Return (X, Y) of the center of cell containing provided text 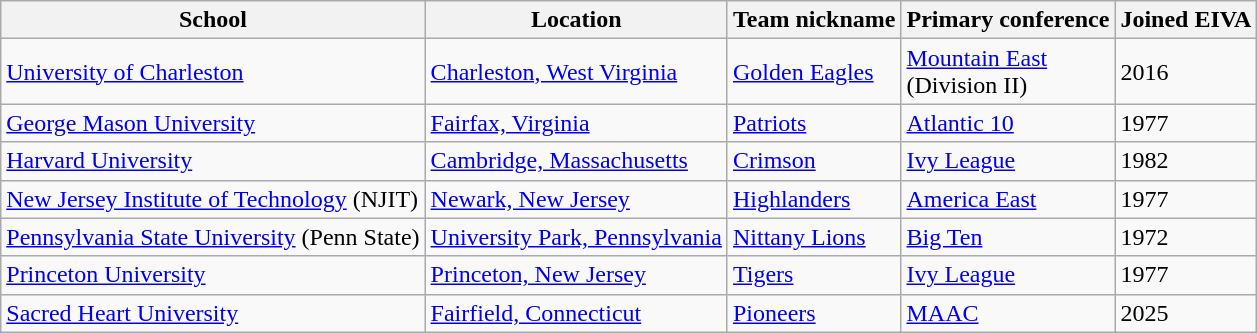
Pennsylvania State University (Penn State) (213, 237)
Nittany Lions (814, 237)
Sacred Heart University (213, 313)
Cambridge, Massachusetts (576, 161)
Crimson (814, 161)
Princeton University (213, 275)
1982 (1186, 161)
2025 (1186, 313)
America East (1008, 199)
School (213, 20)
Big Ten (1008, 237)
Fairfax, Virginia (576, 123)
University Park, Pennsylvania (576, 237)
Patriots (814, 123)
Newark, New Jersey (576, 199)
2016 (1186, 72)
Pioneers (814, 313)
Mountain East (Division II) (1008, 72)
Joined EIVA (1186, 20)
Tigers (814, 275)
George Mason University (213, 123)
Primary conference (1008, 20)
Location (576, 20)
1972 (1186, 237)
Harvard University (213, 161)
Team nickname (814, 20)
New Jersey Institute of Technology (NJIT) (213, 199)
Princeton, New Jersey (576, 275)
MAAC (1008, 313)
Atlantic 10 (1008, 123)
Charleston, West Virginia (576, 72)
Fairfield, Connecticut (576, 313)
Golden Eagles (814, 72)
University of Charleston (213, 72)
Highlanders (814, 199)
